Detect which cell encompasses the target text, then output its (x, y) center coordinate. 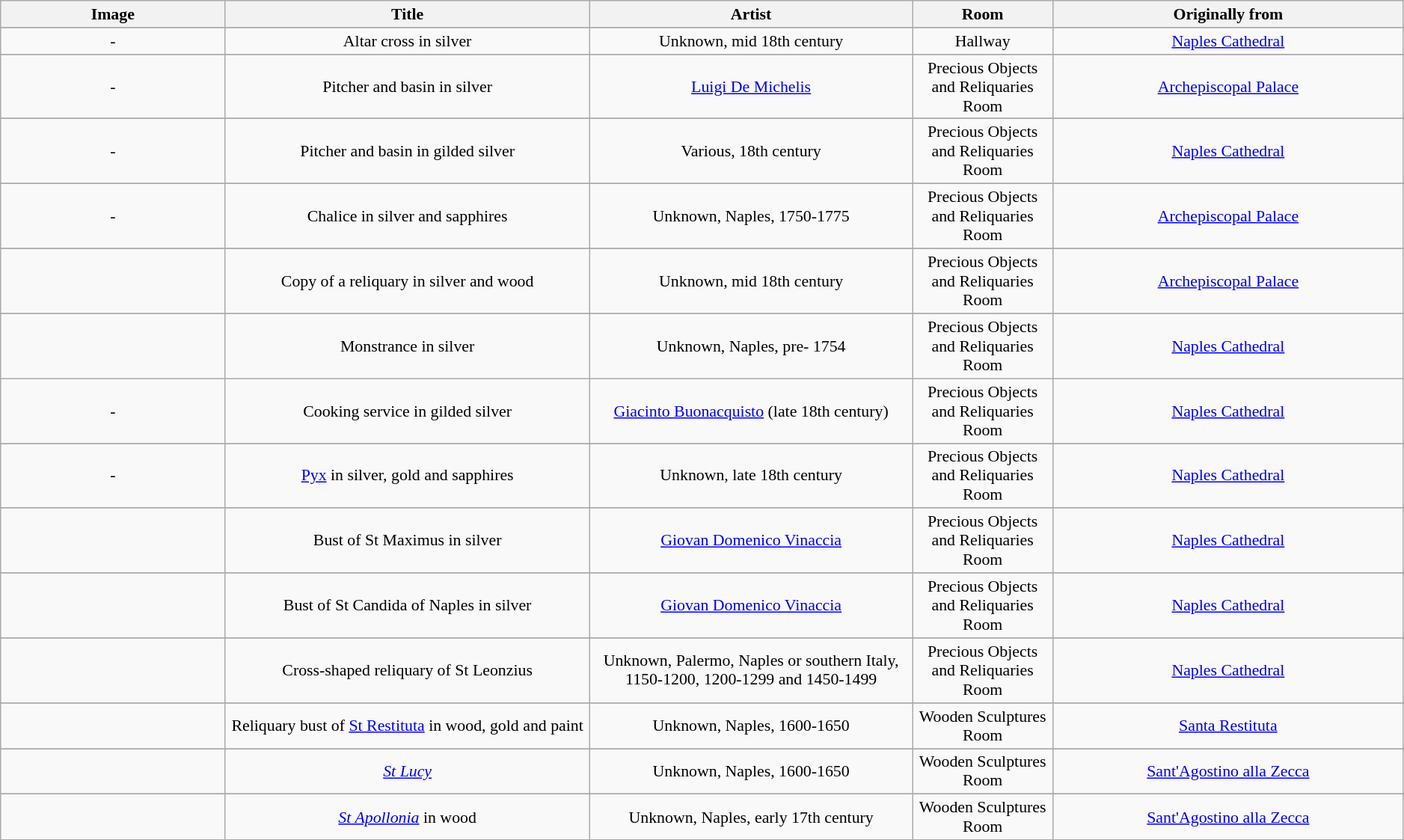
St Apollonia in wood (408, 817)
Copy of a reliquary in silver and wood (408, 281)
Santa Restituta (1228, 726)
Unknown, Naples, pre- 1754 (751, 346)
Title (408, 13)
Pitcher and basin in silver (408, 87)
Monstrance in silver (408, 346)
Giacinto Buonacquisto (late 18th century) (751, 410)
Altar cross in silver (408, 40)
Unknown, late 18th century (751, 476)
Hallway (983, 40)
Image (113, 13)
Cross-shaped reliquary of St Leonzius (408, 670)
Luigi De Michelis (751, 87)
Artist (751, 13)
Bust of St Maximus in silver (408, 540)
Reliquary bust of St Restituta in wood, gold and paint (408, 726)
Cooking service in gilded silver (408, 410)
Chalice in silver and sapphires (408, 215)
Pyx in silver, gold and sapphires (408, 476)
Unknown, Palermo, Naples or southern Italy, 1150-1200, 1200-1299 and 1450-1499 (751, 670)
Unknown, Naples, early 17th century (751, 817)
Unknown, Naples, 1750-1775 (751, 215)
Room (983, 13)
Various, 18th century (751, 151)
Pitcher and basin in gilded silver (408, 151)
St Lucy (408, 770)
Bust of St Candida of Naples in silver (408, 604)
Originally from (1228, 13)
